Search for the cell housing the specified text and yield its [X, Y] center coordinate. 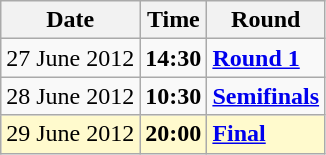
29 June 2012 [70, 134]
10:30 [174, 96]
Time [174, 20]
Final [266, 134]
Round [266, 20]
27 June 2012 [70, 58]
28 June 2012 [70, 96]
20:00 [174, 134]
Semifinals [266, 96]
Date [70, 20]
Round 1 [266, 58]
14:30 [174, 58]
